Identify which cell holds the provided text, then report its [X, Y] central coordinate. 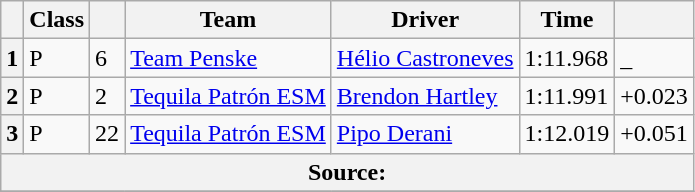
1:11.968 [567, 58]
6 [108, 58]
Team [228, 20]
1:12.019 [567, 134]
1:11.991 [567, 96]
+0.023 [654, 96]
3 [12, 134]
22 [108, 134]
Driver [425, 20]
1 [12, 58]
Source: [348, 172]
Hélio Castroneves [425, 58]
Team Penske [228, 58]
Class [57, 20]
Brendon Hartley [425, 96]
Time [567, 20]
_ [654, 58]
Pipo Derani [425, 134]
+0.051 [654, 134]
